Capture the cell that displays the provided text and extract its [x, y] central coordinate. 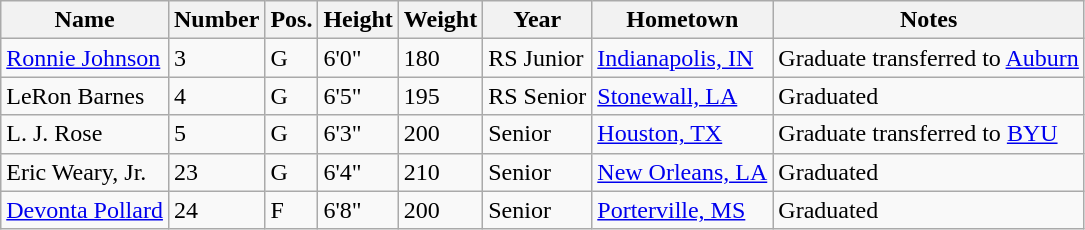
Height [358, 20]
4 [216, 96]
Weight [440, 20]
5 [216, 134]
Pos. [292, 20]
Eric Weary, Jr. [85, 172]
6'4" [358, 172]
Graduate transferred to Auburn [929, 58]
LeRon Barnes [85, 96]
195 [440, 96]
180 [440, 58]
Stonewall, LA [682, 96]
210 [440, 172]
Hometown [682, 20]
Porterville, MS [682, 210]
Houston, TX [682, 134]
RS Senior [538, 96]
Graduate transferred to BYU [929, 134]
6'3" [358, 134]
23 [216, 172]
Year [538, 20]
6'8" [358, 210]
New Orleans, LA [682, 172]
Number [216, 20]
Indianapolis, IN [682, 58]
6'0" [358, 58]
Ronnie Johnson [85, 58]
Name [85, 20]
24 [216, 210]
6'5" [358, 96]
L. J. Rose [85, 134]
3 [216, 58]
Notes [929, 20]
Devonta Pollard [85, 210]
RS Junior [538, 58]
F [292, 210]
